Locate the cell with the specified text and output its [x, y] center coordinate. 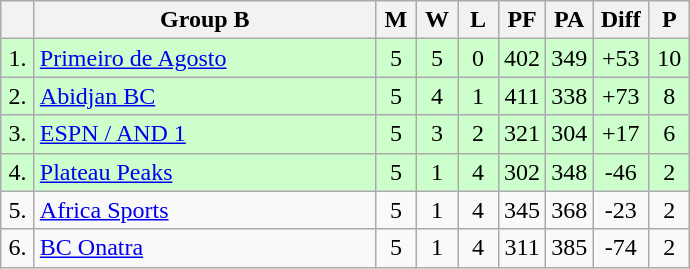
3. [18, 134]
5. [18, 210]
411 [522, 96]
1. [18, 58]
Group B [204, 20]
0 [478, 58]
-23 [621, 210]
BC Onatra [204, 248]
2. [18, 96]
W [436, 20]
368 [570, 210]
402 [522, 58]
P [670, 20]
6 [670, 134]
Diff [621, 20]
PF [522, 20]
PA [570, 20]
6. [18, 248]
+53 [621, 58]
349 [570, 58]
348 [570, 172]
385 [570, 248]
302 [522, 172]
M [396, 20]
311 [522, 248]
ESPN / AND 1 [204, 134]
L [478, 20]
321 [522, 134]
Abidjan BC [204, 96]
338 [570, 96]
Plateau Peaks [204, 172]
3 [436, 134]
+17 [621, 134]
4. [18, 172]
-46 [621, 172]
Africa Sports [204, 210]
8 [670, 96]
Primeiro de Agosto [204, 58]
304 [570, 134]
10 [670, 58]
+73 [621, 96]
345 [522, 210]
-74 [621, 248]
